From the cell containing the given text, extract its center point as [x, y] coordinate. 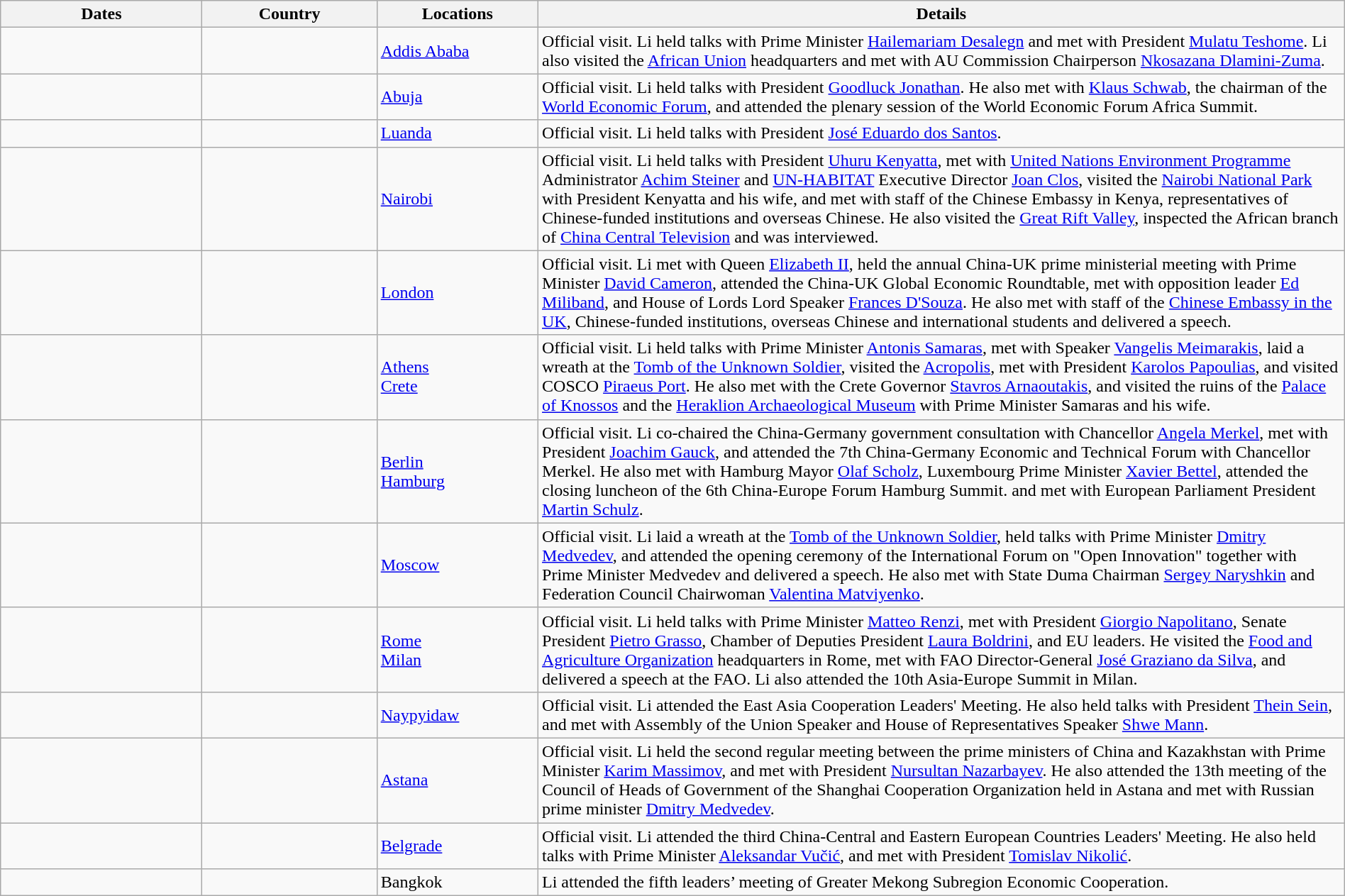
Official visit. Li held talks with President José Eduardo dos Santos. [942, 133]
Moscow [457, 565]
Naypyidaw [457, 715]
RomeMilan [457, 650]
Astana [457, 780]
AthensCrete [457, 377]
Luanda [457, 133]
Abuja [457, 96]
Locations [457, 14]
Country [289, 14]
Nairobi [457, 199]
Belgrade [457, 846]
Li attended the fifth leaders’ meeting of Greater Mekong Subregion Economic Cooperation. [942, 883]
Dates [101, 14]
Details [942, 14]
BerlinHamburg [457, 471]
Bangkok [457, 883]
Addis Ababa [457, 51]
London [457, 292]
